Return [X, Y] of the center of cell containing provided text 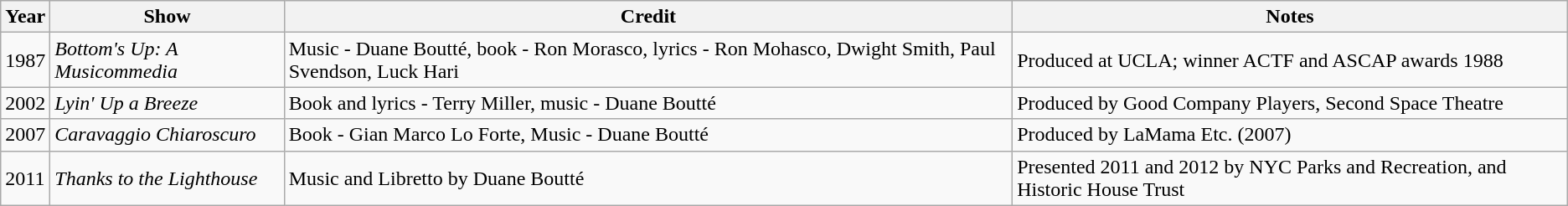
Credit [648, 17]
Produced at UCLA; winner ACTF and ASCAP awards 1988 [1290, 60]
Notes [1290, 17]
Caravaggio Chiaroscuro [168, 135]
Show [168, 17]
2007 [25, 135]
Presented 2011 and 2012 by NYC Parks and Recreation, and Historic House Trust [1290, 178]
Bottom's Up: A Musicommedia [168, 60]
Book - Gian Marco Lo Forte, Music - Duane Boutté [648, 135]
Music - Duane Boutté, book - Ron Morasco, lyrics - Ron Mohasco, Dwight Smith, Paul Svendson, Luck Hari [648, 60]
2011 [25, 178]
2002 [25, 103]
Book and lyrics - Terry Miller, music - Duane Boutté [648, 103]
1987 [25, 60]
Music and Libretto by Duane Boutté [648, 178]
Lyin' Up a Breeze [168, 103]
Year [25, 17]
Thanks to the Lighthouse [168, 178]
Produced by Good Company Players, Second Space Theatre [1290, 103]
Produced by LaMama Etc. (2007) [1290, 135]
